Output the [x, y] coordinate of the center of the cell containing the given text.  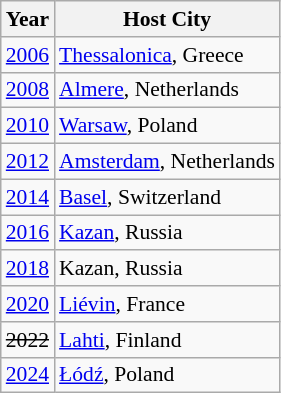
2014 [28, 197]
2008 [28, 90]
2018 [28, 269]
2024 [28, 375]
Amsterdam, Netherlands [167, 162]
2022 [28, 340]
Łódź, Poland [167, 375]
Year [28, 19]
Liévin, France [167, 304]
2006 [28, 55]
Basel, Switzerland [167, 197]
2010 [28, 126]
Thessalonica, Greece [167, 55]
2016 [28, 233]
2020 [28, 304]
2012 [28, 162]
Host City [167, 19]
Warsaw, Poland [167, 126]
Almere, Netherlands [167, 90]
Lahti, Finland [167, 340]
